Identify which cell holds the provided text, then report its [x, y] central coordinate. 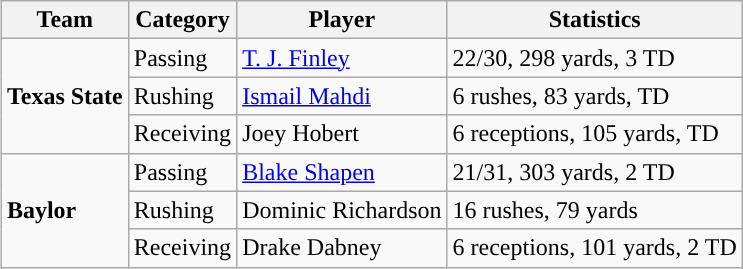
T. J. Finley [342, 58]
22/30, 298 yards, 3 TD [594, 58]
6 receptions, 105 yards, TD [594, 134]
Blake Shapen [342, 172]
Category [182, 20]
Ismail Mahdi [342, 96]
6 rushes, 83 yards, TD [594, 96]
Texas State [64, 96]
Joey Hobert [342, 134]
16 rushes, 79 yards [594, 210]
21/31, 303 yards, 2 TD [594, 172]
Baylor [64, 210]
Drake Dabney [342, 248]
6 receptions, 101 yards, 2 TD [594, 248]
Statistics [594, 20]
Dominic Richardson [342, 210]
Team [64, 20]
Player [342, 20]
